Return the [X, Y] coordinate for the center point of the cell that contains the specified text.  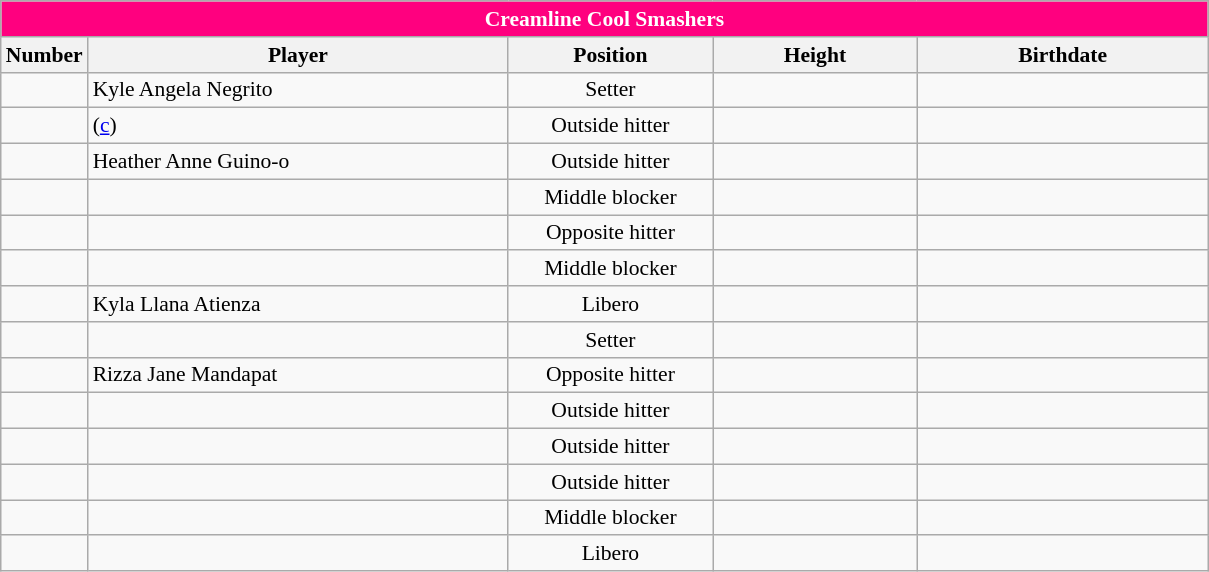
Heather Anne Guino-o [298, 162]
Birthdate [1062, 55]
Kyla Llana Atienza [298, 304]
Creamline Cool Smashers [604, 19]
(c) [298, 126]
Rizza Jane Mandapat [298, 375]
Height [816, 55]
Kyle Angela Negrito [298, 90]
Player [298, 55]
Position [610, 55]
Number [44, 55]
